Scan for the cell matching the given text and deliver its (x, y) coordinate at center. 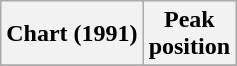
Peakposition (189, 34)
Chart (1991) (72, 34)
